Extract the [x, y] coordinate from the center of the cell holding the provided text.  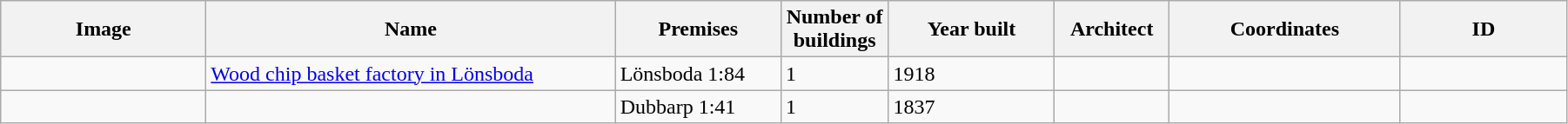
Lönsboda 1:84 [698, 74]
Number ofbuildings [834, 29]
1837 [971, 107]
Dubbarp 1:41 [698, 107]
Premises [698, 29]
1918 [971, 74]
Image [104, 29]
Wood chip basket factory in Lönsboda [411, 74]
ID [1483, 29]
Coordinates [1284, 29]
Name [411, 29]
Architect [1112, 29]
Year built [971, 29]
